From the cell containing the given text, extract its center point as [x, y] coordinate. 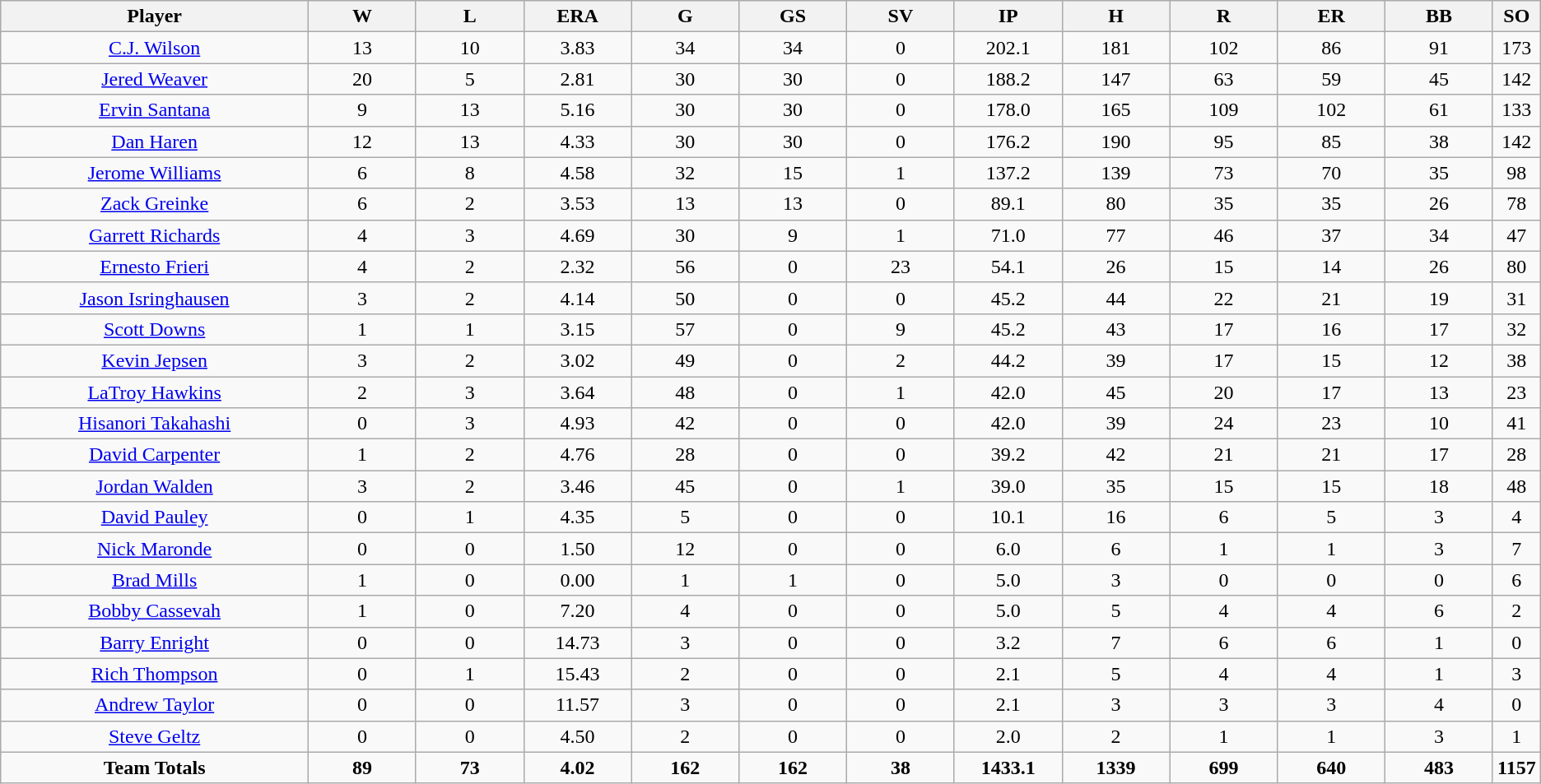
Ernesto Frieri [155, 267]
LaTroy Hawkins [155, 392]
47 [1516, 235]
37 [1332, 235]
Jordan Walden [155, 486]
15.43 [578, 674]
3.64 [578, 392]
Hisanori Takahashi [155, 424]
Scott Downs [155, 329]
133 [1516, 110]
43 [1116, 329]
4.33 [578, 141]
147 [1116, 79]
39.0 [1008, 486]
Zack Greinke [155, 204]
3.2 [1008, 643]
95 [1223, 141]
0.00 [578, 580]
7.20 [578, 611]
44.2 [1008, 360]
Steve Geltz [155, 736]
L [469, 16]
10.1 [1008, 517]
BB [1439, 16]
3.15 [578, 329]
Team Totals [155, 768]
31 [1516, 298]
5.16 [578, 110]
4.35 [578, 517]
54.1 [1008, 267]
C.J. Wilson [155, 48]
22 [1223, 298]
165 [1116, 110]
640 [1332, 768]
86 [1332, 48]
1.50 [578, 549]
1157 [1516, 768]
56 [685, 267]
SO [1516, 16]
Jason Isringhausen [155, 298]
Barry Enright [155, 643]
139 [1116, 173]
46 [1223, 235]
Garrett Richards [155, 235]
137.2 [1008, 173]
71.0 [1008, 235]
24 [1223, 424]
89 [362, 768]
Jered Weaver [155, 79]
14 [1332, 267]
109 [1223, 110]
70 [1332, 173]
2.0 [1008, 736]
Rich Thompson [155, 674]
3.46 [578, 486]
1339 [1116, 768]
8 [469, 173]
3.83 [578, 48]
IP [1008, 16]
173 [1516, 48]
4.76 [578, 455]
188.2 [1008, 79]
Dan Haren [155, 141]
18 [1439, 486]
SV [901, 16]
699 [1223, 768]
4.93 [578, 424]
3.53 [578, 204]
19 [1439, 298]
4.50 [578, 736]
David Pauley [155, 517]
190 [1116, 141]
6.0 [1008, 549]
91 [1439, 48]
Bobby Cassevah [155, 611]
2.81 [578, 79]
Andrew Taylor [155, 705]
181 [1116, 48]
78 [1516, 204]
59 [1332, 79]
63 [1223, 79]
77 [1116, 235]
3.02 [578, 360]
ER [1332, 16]
1433.1 [1008, 768]
57 [685, 329]
2.32 [578, 267]
44 [1116, 298]
39.2 [1008, 455]
David Carpenter [155, 455]
Ervin Santana [155, 110]
41 [1516, 424]
178.0 [1008, 110]
202.1 [1008, 48]
ERA [578, 16]
85 [1332, 141]
11.57 [578, 705]
49 [685, 360]
4.02 [578, 768]
483 [1439, 768]
98 [1516, 173]
14.73 [578, 643]
R [1223, 16]
W [362, 16]
Kevin Jepsen [155, 360]
4.58 [578, 173]
89.1 [1008, 204]
Nick Maronde [155, 549]
4.14 [578, 298]
G [685, 16]
176.2 [1008, 141]
Brad Mills [155, 580]
61 [1439, 110]
Player [155, 16]
50 [685, 298]
H [1116, 16]
4.69 [578, 235]
Jerome Williams [155, 173]
GS [794, 16]
